Identify which cell holds the provided text, then report its (x, y) central coordinate. 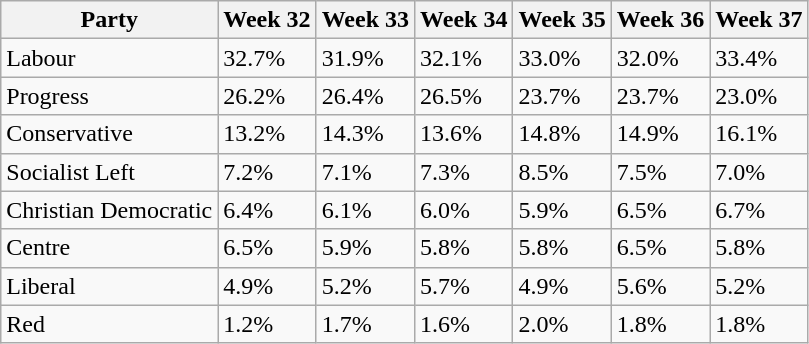
1.2% (267, 324)
16.1% (759, 134)
23.0% (759, 96)
Party (110, 20)
Week 33 (365, 20)
Liberal (110, 286)
33.0% (562, 58)
1.7% (365, 324)
Week 34 (464, 20)
14.8% (562, 134)
7.5% (660, 172)
14.9% (660, 134)
Red (110, 324)
13.2% (267, 134)
32.1% (464, 58)
31.9% (365, 58)
Week 36 (660, 20)
32.7% (267, 58)
26.2% (267, 96)
14.3% (365, 134)
7.3% (464, 172)
Labour (110, 58)
6.7% (759, 210)
Socialist Left (110, 172)
2.0% (562, 324)
33.4% (759, 58)
Week 37 (759, 20)
32.0% (660, 58)
7.0% (759, 172)
8.5% (562, 172)
Centre (110, 248)
7.2% (267, 172)
5.7% (464, 286)
13.6% (464, 134)
Christian Democratic (110, 210)
5.6% (660, 286)
Progress (110, 96)
Week 32 (267, 20)
7.1% (365, 172)
Week 35 (562, 20)
26.5% (464, 96)
1.6% (464, 324)
6.1% (365, 210)
6.4% (267, 210)
26.4% (365, 96)
Conservative (110, 134)
6.0% (464, 210)
